Determine the (X, Y) coordinate at the center of the cell enclosing the given text.  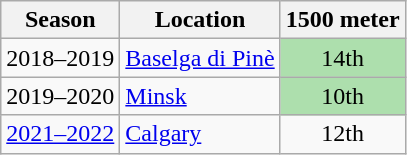
Calgary (200, 134)
2021–2022 (60, 134)
10th (342, 96)
Minsk (200, 96)
Season (60, 20)
12th (342, 134)
1500 meter (342, 20)
Baselga di Pinè (200, 58)
2018–2019 (60, 58)
Location (200, 20)
14th (342, 58)
2019–2020 (60, 96)
